Locate the cell with the specified text and output its (X, Y) center coordinate. 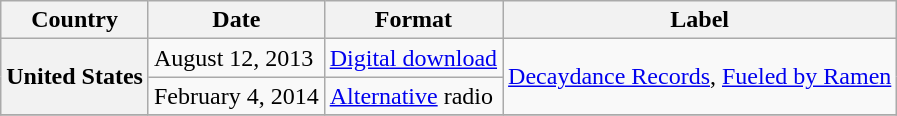
August 12, 2013 (236, 58)
Decaydance Records, Fueled by Ramen (700, 77)
February 4, 2014 (236, 96)
Date (236, 20)
United States (75, 77)
Country (75, 20)
Label (700, 20)
Digital download (413, 58)
Format (413, 20)
Alternative radio (413, 96)
